From the cell containing the given text, extract its center point as (X, Y) coordinate. 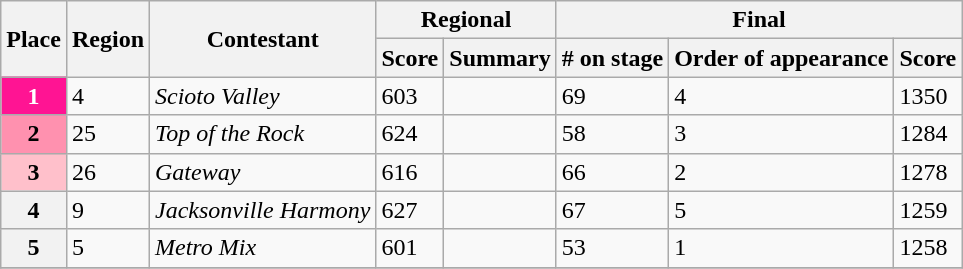
603 (410, 96)
9 (108, 210)
1350 (928, 96)
627 (410, 210)
1259 (928, 210)
69 (612, 96)
Jacksonville Harmony (263, 210)
1278 (928, 172)
Region (108, 39)
624 (410, 134)
Top of the Rock (263, 134)
Regional (466, 20)
Gateway (263, 172)
Order of appearance (782, 58)
1284 (928, 134)
Place (34, 39)
1258 (928, 248)
25 (108, 134)
# on stage (612, 58)
26 (108, 172)
Metro Mix (263, 248)
601 (410, 248)
66 (612, 172)
53 (612, 248)
Scioto Valley (263, 96)
Summary (500, 58)
Final (759, 20)
Contestant (263, 39)
616 (410, 172)
67 (612, 210)
58 (612, 134)
